Identify which cell holds the provided text, then report its (x, y) central coordinate. 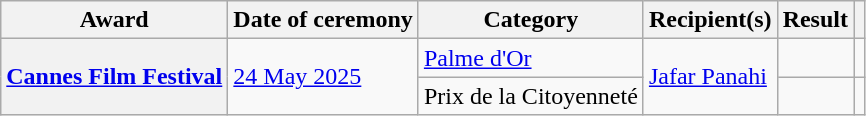
Award (114, 20)
Jafar Panahi (710, 77)
Recipient(s) (710, 20)
Palme d'Or (530, 58)
Cannes Film Festival (114, 77)
Category (530, 20)
Date of ceremony (324, 20)
Prix de la Citoyenneté (530, 96)
Result (815, 20)
24 May 2025 (324, 77)
